Scan for the cell matching the given text and deliver its [X, Y] coordinate at center. 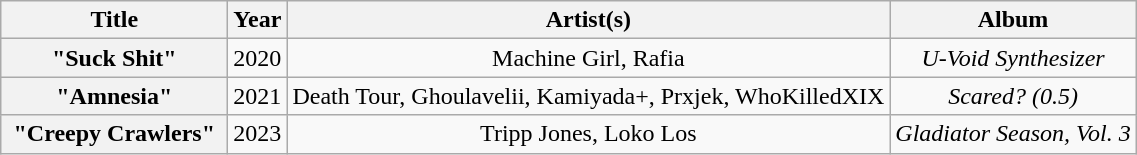
Machine Girl, Rafia [588, 58]
U-Void Synthesizer [1013, 58]
"Suck Shit" [114, 58]
Album [1013, 20]
"Amnesia" [114, 96]
Scared? (0.5) [1013, 96]
Death Tour, Ghoulavelii, Kamiyada+, Prxjek, WhoKilledXIX [588, 96]
2020 [258, 58]
2023 [258, 134]
Artist(s) [588, 20]
Title [114, 20]
Gladiator Season, Vol. 3 [1013, 134]
2021 [258, 96]
"Creepy Crawlers" [114, 134]
Tripp Jones, Loko Los [588, 134]
Year [258, 20]
